Locate the cell with the specified text and output its (x, y) center coordinate. 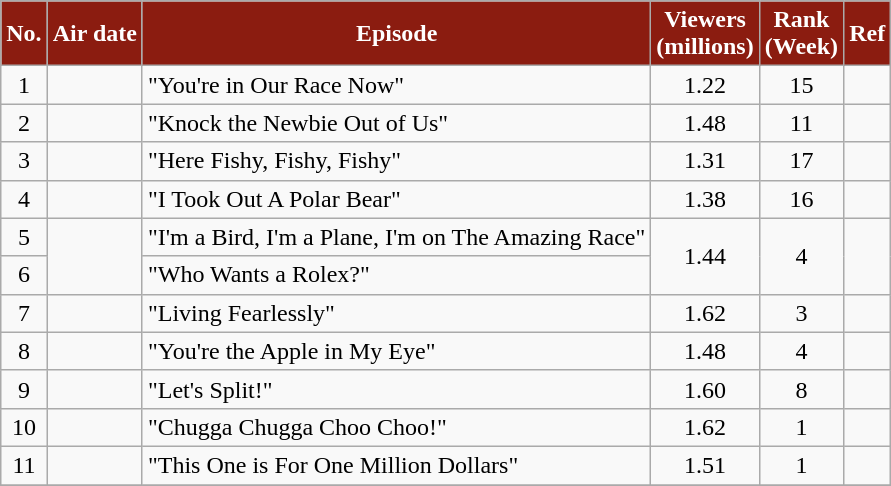
5 (24, 237)
1.51 (705, 465)
Rank(Week) (801, 34)
9 (24, 389)
17 (801, 161)
1.31 (705, 161)
"You're in Our Race Now" (396, 85)
15 (801, 85)
Air date (94, 34)
"Who Wants a Rolex?" (396, 275)
2 (24, 123)
1.22 (705, 85)
Viewers(millions) (705, 34)
"Knock the Newbie Out of Us" (396, 123)
"Chugga Chugga Choo Choo!" (396, 427)
"Here Fishy, Fishy, Fishy" (396, 161)
1.38 (705, 199)
"I'm a Bird, I'm a Plane, I'm on The Amazing Race" (396, 237)
"I Took Out A Polar Bear" (396, 199)
Ref (868, 34)
Episode (396, 34)
1.60 (705, 389)
"Let's Split!" (396, 389)
"Living Fearlessly" (396, 313)
7 (24, 313)
"This One is For One Million Dollars" (396, 465)
16 (801, 199)
1.44 (705, 256)
"You're the Apple in My Eye" (396, 351)
6 (24, 275)
No. (24, 34)
10 (24, 427)
